Capture the cell that displays the provided text and extract its [X, Y] central coordinate. 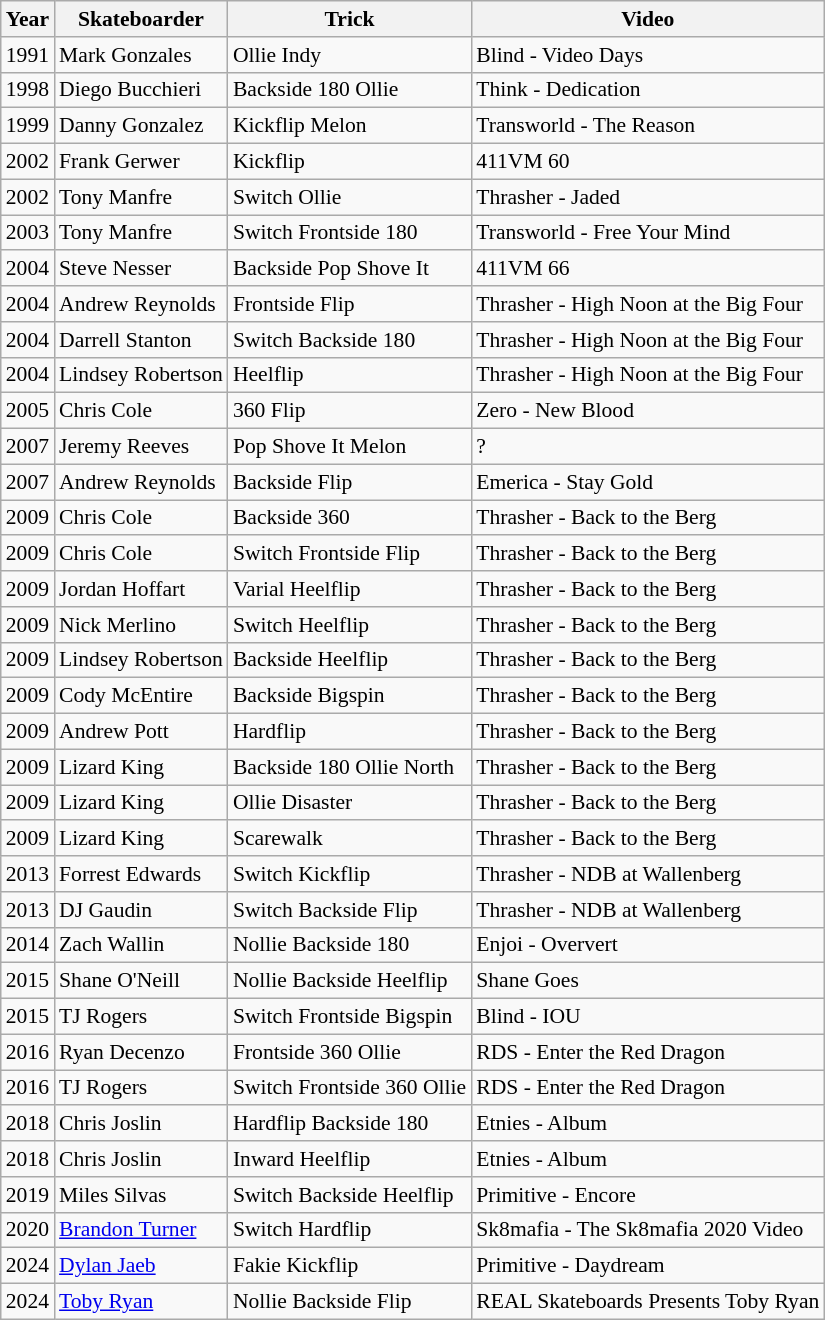
Switch Backside Flip [350, 910]
Backside Heelflip [350, 660]
2005 [28, 411]
411VM 66 [648, 269]
1999 [28, 126]
Pop Shove It Melon [350, 447]
Dylan Jaeb [141, 1266]
Fakie Kickflip [350, 1266]
1998 [28, 90]
Blind - IOU [648, 1017]
2003 [28, 233]
Shane Goes [648, 981]
Switch Frontside Bigspin [350, 1017]
Steve Nesser [141, 269]
Backside 180 Ollie [350, 90]
411VM 60 [648, 162]
Transworld - Free Your Mind [648, 233]
Think - Dedication [648, 90]
Blind - Video Days [648, 55]
2020 [28, 1230]
Zach Wallin [141, 945]
Trick [350, 19]
Jordan Hoffart [141, 589]
Nick Merlino [141, 625]
Primitive - Encore [648, 1195]
Ollie Indy [350, 55]
Frontside Flip [350, 304]
Skateboarder [141, 19]
Toby Ryan [141, 1302]
Switch Kickflip [350, 874]
Darrell Stanton [141, 340]
1991 [28, 55]
Switch Frontside 360 Ollie [350, 1088]
Switch Heelflip [350, 625]
Kickflip [350, 162]
2019 [28, 1195]
Backside Pop Shove It [350, 269]
Switch Hardflip [350, 1230]
Scarewalk [350, 839]
Backside Bigspin [350, 696]
Zero - New Blood [648, 411]
Switch Frontside 180 [350, 233]
Switch Ollie [350, 197]
Nollie Backside Heelflip [350, 981]
Forrest Edwards [141, 874]
Backside 360 [350, 518]
Varial Heelflip [350, 589]
Frontside 360 Ollie [350, 1052]
Mark Gonzales [141, 55]
Shane O'Neill [141, 981]
Emerica - Stay Gold [648, 482]
Andrew Pott [141, 732]
Hardflip [350, 732]
Frank Gerwer [141, 162]
Ollie Disaster [350, 803]
Year [28, 19]
Danny Gonzalez [141, 126]
Jeremy Reeves [141, 447]
Backside 180 Ollie North [350, 767]
REAL Skateboards Presents Toby Ryan [648, 1302]
DJ Gaudin [141, 910]
Switch Frontside Flip [350, 554]
Switch Backside 180 [350, 340]
Miles Silvas [141, 1195]
Transworld - The Reason [648, 126]
Sk8mafia - The Sk8mafia 2020 Video [648, 1230]
Ryan Decenzo [141, 1052]
Cody McEntire [141, 696]
Diego Bucchieri [141, 90]
Enjoi - Oververt [648, 945]
Inward Heelflip [350, 1159]
Hardflip Backside 180 [350, 1124]
Nollie Backside Flip [350, 1302]
Brandon Turner [141, 1230]
Kickflip Melon [350, 126]
Primitive - Daydream [648, 1266]
? [648, 447]
Nollie Backside 180 [350, 945]
2014 [28, 945]
Switch Backside Heelflip [350, 1195]
Heelflip [350, 375]
Thrasher - Jaded [648, 197]
Backside Flip [350, 482]
Video [648, 19]
360 Flip [350, 411]
